Return the (x, y) coordinate for the center point of the cell that contains the specified text.  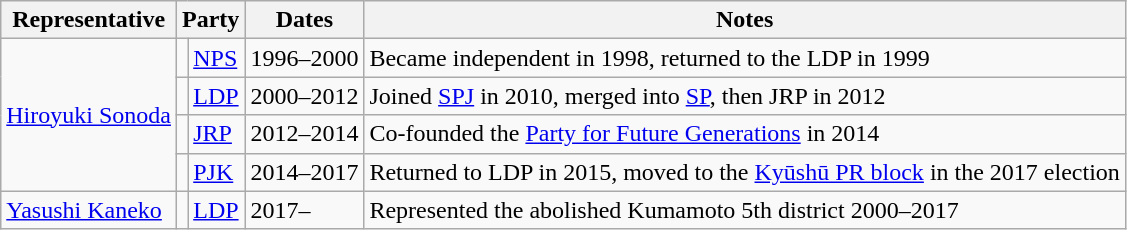
Returned to LDP in 2015, moved to the Kyūshū PR block in the 2017 election (744, 172)
Became independent in 1998, returned to the LDP in 1999 (744, 58)
JRP (216, 134)
2017– (304, 210)
Party (210, 20)
2012–2014 (304, 134)
Hiroyuki Sonoda (89, 115)
Represented the abolished Kumamoto 5th district 2000–2017 (744, 210)
Representative (89, 20)
2000–2012 (304, 96)
PJK (216, 172)
Co-founded the Party for Future Generations in 2014 (744, 134)
2014–2017 (304, 172)
1996–2000 (304, 58)
Dates (304, 20)
Yasushi Kaneko (89, 210)
NPS (216, 58)
Notes (744, 20)
Joined SPJ in 2010, merged into SP, then JRP in 2012 (744, 96)
